For the text-containing cell, return its midpoint in [X, Y] coordinate format. 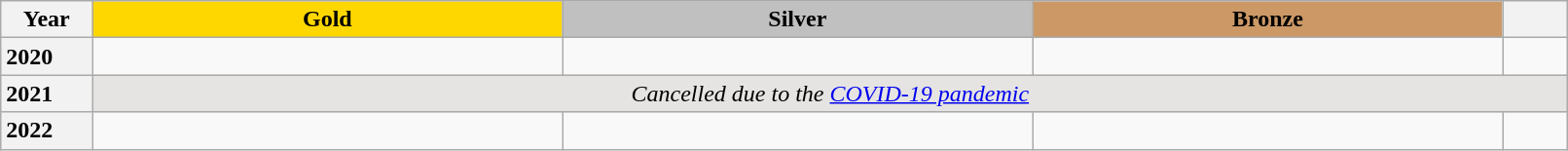
Silver [798, 19]
Bronze [1267, 19]
Gold [327, 19]
2021 [47, 94]
Year [47, 19]
Cancelled due to the COVID-19 pandemic [830, 94]
2022 [47, 131]
2020 [47, 57]
